Capture the cell that displays the provided text and extract its [x, y] central coordinate. 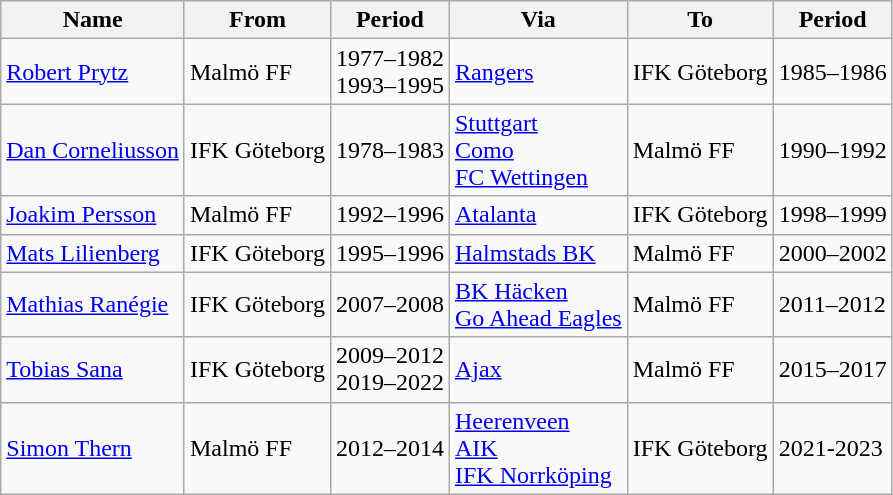
To [700, 20]
1990–1992 [832, 150]
2000–2002 [832, 253]
1995–1996 [390, 253]
Rangers [538, 72]
2012–2014 [390, 448]
2021-2023 [832, 448]
Ajax [538, 370]
Tobias Sana [93, 370]
1977–19821993–1995 [390, 72]
Simon Thern [93, 448]
2009–20122019–2022 [390, 370]
1998–1999 [832, 215]
StuttgartComoFC Wettingen [538, 150]
Via [538, 20]
Robert Prytz [93, 72]
1985–1986 [832, 72]
Mathias Ranégie [93, 304]
From [257, 20]
Mats Lilienberg [93, 253]
Joakim Persson [93, 215]
Atalanta [538, 215]
Halmstads BK [538, 253]
2007–2008 [390, 304]
Dan Corneliusson [93, 150]
BK HäckenGo Ahead Eagles [538, 304]
HeerenveenAIKIFK Norrköping [538, 448]
1992–1996 [390, 215]
Name [93, 20]
2015–2017 [832, 370]
2011–2012 [832, 304]
1978–1983 [390, 150]
